Pinpoint the cell where the given text exists, returning its [x, y] midpoint coordinate. 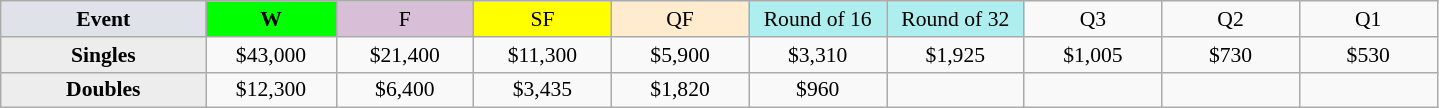
Singles [104, 55]
Q3 [1093, 19]
$3,435 [543, 90]
$1,005 [1093, 55]
$43,000 [271, 55]
Q1 [1368, 19]
$6,400 [405, 90]
$730 [1231, 55]
Round of 16 [818, 19]
$1,925 [955, 55]
SF [543, 19]
Event [104, 19]
$530 [1368, 55]
$5,900 [680, 55]
$960 [818, 90]
$11,300 [543, 55]
F [405, 19]
$12,300 [271, 90]
$21,400 [405, 55]
Round of 32 [955, 19]
$1,820 [680, 90]
W [271, 19]
Doubles [104, 90]
QF [680, 19]
$3,310 [818, 55]
Q2 [1231, 19]
